Search for the cell housing the specified text and yield its (X, Y) center coordinate. 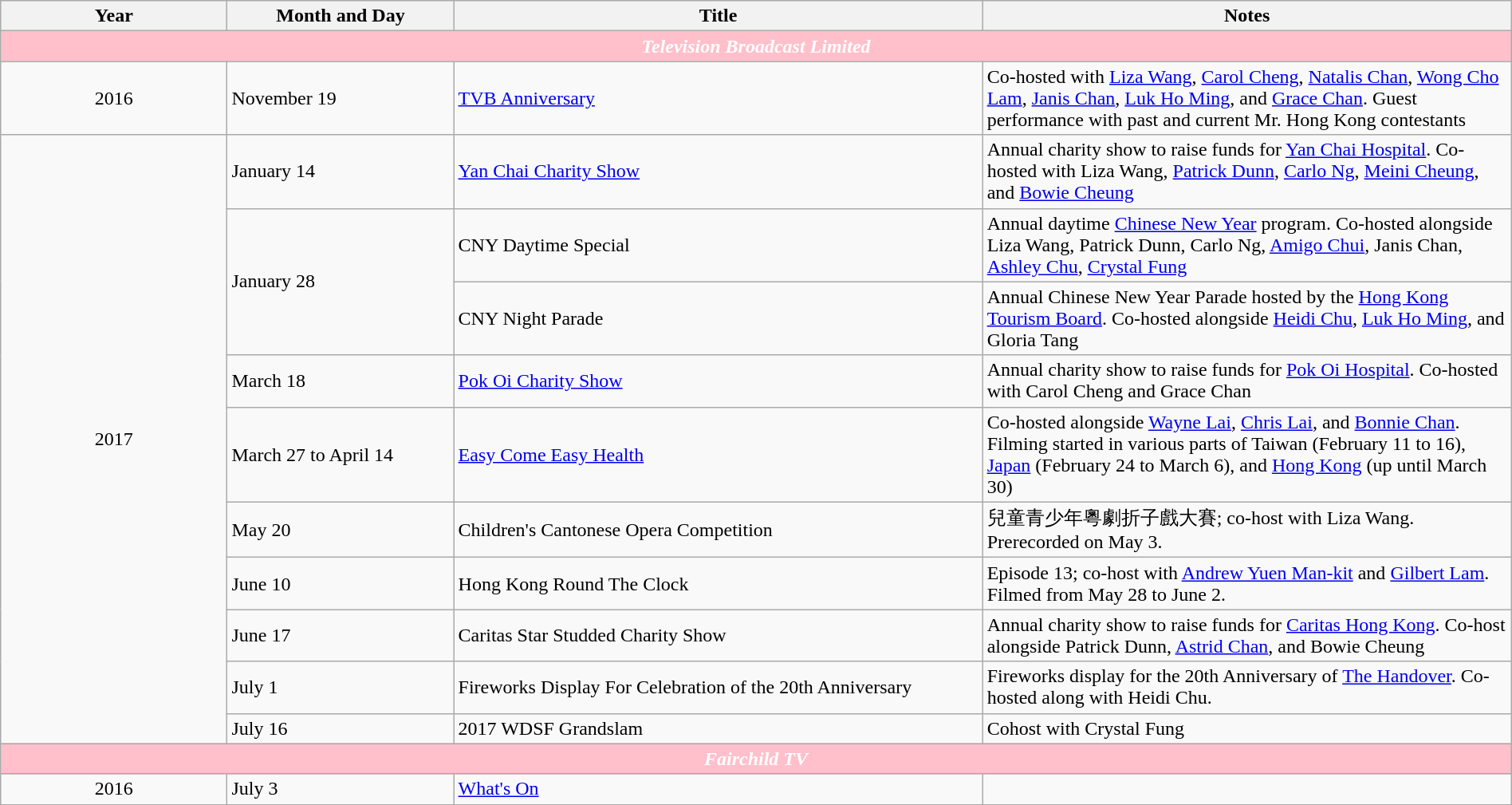
Year (114, 16)
Annual Chinese New Year Parade hosted by the Hong Kong Tourism Board. Co-hosted alongside Heidi Chu, Luk Ho Ming, and Gloria Tang (1247, 318)
Television Broadcast Limited (756, 46)
June 17 (341, 635)
Pok Oi Charity Show (718, 381)
November 19 (341, 98)
Title (718, 16)
March 18 (341, 381)
Episode 13; co-host with Andrew Yuen Man-kit and Gilbert Lam. Filmed from May 28 to June 2. (1247, 584)
What's On (718, 789)
Easy Come Easy Health (718, 455)
Fireworks display for the 20th Anniversary of The Handover. Co-hosted along with Heidi Chu. (1247, 688)
TVB Anniversary (718, 98)
July 1 (341, 688)
July 16 (341, 728)
Month and Day (341, 16)
Children's Cantonese Opera Competition (718, 530)
Caritas Star Studded Charity Show (718, 635)
June 10 (341, 584)
May 20 (341, 530)
Annual daytime Chinese New Year program. Co-hosted alongside Liza Wang, Patrick Dunn, Carlo Ng, Amigo Chui, Janis Chan, Ashley Chu, Crystal Fung (1247, 245)
January 28 (341, 282)
Annual charity show to raise funds for Pok Oi Hospital. Co-hosted with Carol Cheng and Grace Chan (1247, 381)
January 14 (341, 172)
2017 (114, 439)
March 27 to April 14 (341, 455)
Cohost with Crystal Fung (1247, 728)
July 3 (341, 789)
Notes (1247, 16)
Fireworks Display For Celebration of the 20th Anniversary (718, 688)
Hong Kong Round The Clock (718, 584)
CNY Daytime Special (718, 245)
兒童青少年粵劇折子戲大賽; co-host with Liza Wang. Prerecorded on May 3. (1247, 530)
Fairchild TV (756, 759)
CNY Night Parade (718, 318)
2017 WDSF Grandslam (718, 728)
Annual charity show to raise funds for Caritas Hong Kong. Co-host alongside Patrick Dunn, Astrid Chan, and Bowie Cheung (1247, 635)
Yan Chai Charity Show (718, 172)
Annual charity show to raise funds for Yan Chai Hospital. Co-hosted with Liza Wang, Patrick Dunn, Carlo Ng, Meini Cheung, and Bowie Cheung (1247, 172)
